Determine the (X, Y) coordinate at the center of the cell enclosing the given text.  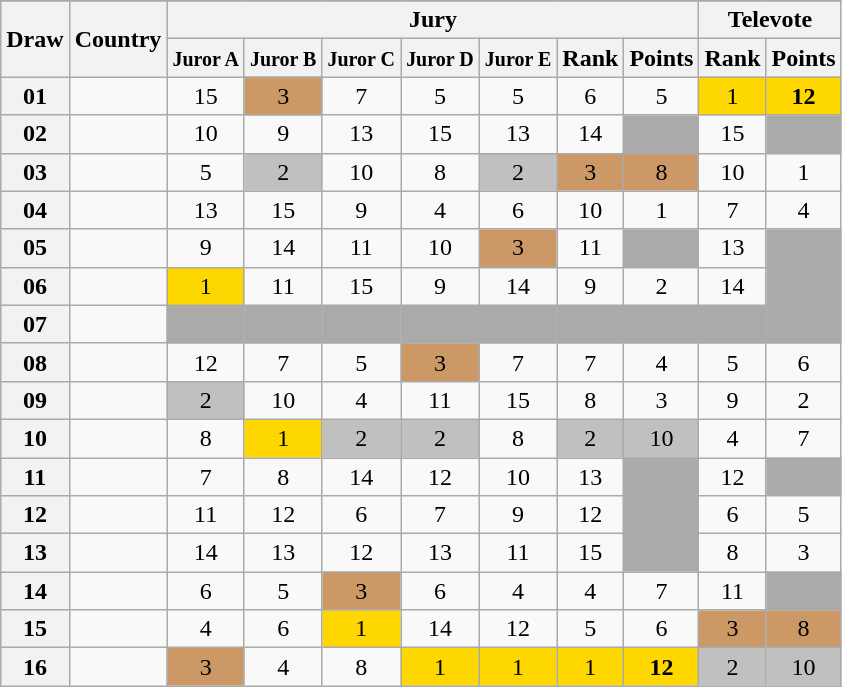
16 (35, 667)
Draw (35, 39)
03 (35, 172)
08 (35, 362)
07 (35, 324)
04 (35, 210)
Country (118, 39)
Juror C (362, 58)
01 (35, 96)
Juror E (518, 58)
06 (35, 286)
02 (35, 134)
Juror A (206, 58)
Juror B (283, 58)
09 (35, 400)
Juror D (440, 58)
Televote (770, 20)
05 (35, 248)
Jury (433, 20)
